Identify which cell holds the provided text, then report its [X, Y] central coordinate. 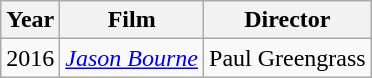
Year [30, 20]
2016 [30, 58]
Film [132, 20]
Jason Bourne [132, 58]
Director [288, 20]
Paul Greengrass [288, 58]
